Extract the [X, Y] coordinate from the center of the cell holding the provided text.  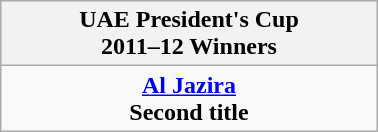
UAE President's Cup 2011–12 Winners [189, 34]
Al JaziraSecond title [189, 98]
